Locate the cell with the specified text and output its (X, Y) center coordinate. 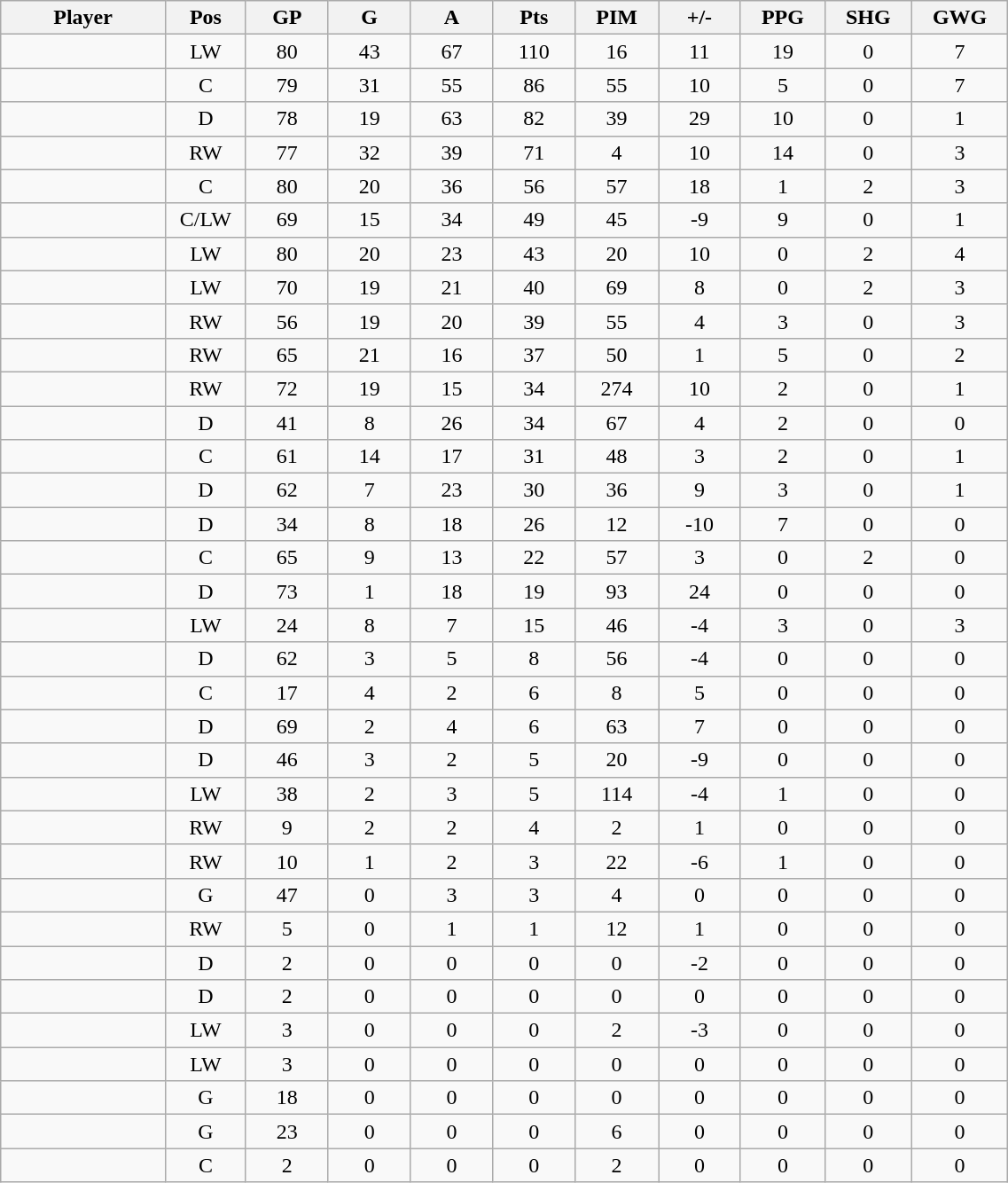
38 (287, 794)
32 (369, 153)
-6 (699, 861)
40 (534, 287)
73 (287, 591)
79 (287, 85)
45 (617, 220)
274 (617, 388)
13 (452, 558)
70 (287, 287)
41 (287, 423)
-2 (699, 962)
78 (287, 119)
49 (534, 220)
86 (534, 85)
30 (534, 490)
82 (534, 119)
GWG (959, 18)
61 (287, 457)
Player (83, 18)
Pos (206, 18)
93 (617, 591)
SHG (868, 18)
77 (287, 153)
C/LW (206, 220)
71 (534, 153)
-10 (699, 524)
GP (287, 18)
Pts (534, 18)
114 (617, 794)
37 (534, 355)
-3 (699, 1030)
47 (287, 895)
A (452, 18)
+/- (699, 18)
48 (617, 457)
11 (699, 51)
PPG (782, 18)
50 (617, 355)
72 (287, 388)
110 (534, 51)
29 (699, 119)
PIM (617, 18)
